Capture the cell that displays the provided text and extract its [x, y] central coordinate. 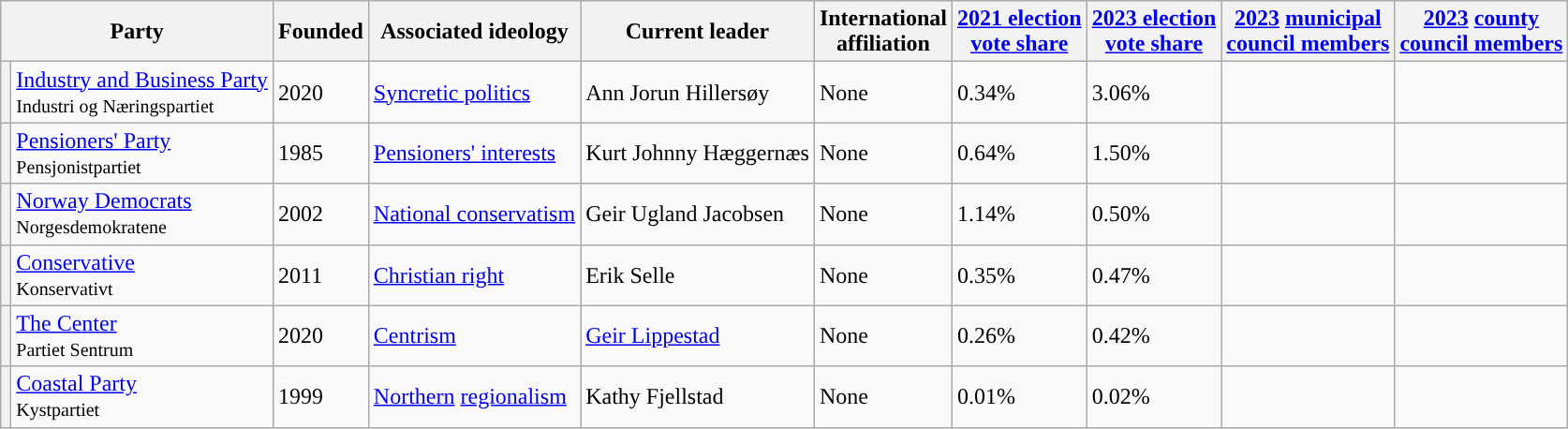
0.50% [1154, 214]
0.35% [1019, 275]
Pensioners' interests [474, 154]
1.14% [1019, 214]
Associated ideology [474, 32]
1985 [321, 154]
0.34% [1019, 92]
Internationalaffiliation [882, 32]
Current leader [698, 32]
Centrism [474, 335]
Syncretic politics [474, 92]
The CenterPartiet Sentrum [142, 335]
0.64% [1019, 154]
2021 electionvote share [1019, 32]
2023 countycouncil members [1482, 32]
1999 [321, 397]
1.50% [1154, 154]
0.02% [1154, 397]
Geir Ugland Jacobsen [698, 214]
2011 [321, 275]
Coastal PartyKystpartiet [142, 397]
Party [137, 32]
0.42% [1154, 335]
2023 electionvote share [1154, 32]
Northern regionalism [474, 397]
Christian right [474, 275]
ConservativeKonservativt [142, 275]
2002 [321, 214]
National conservatism [474, 214]
Ann Jorun Hillersøy [698, 92]
Erik Selle [698, 275]
Kathy Fjellstad [698, 397]
Pensioners' PartyPensjonistpartiet [142, 154]
Founded [321, 32]
Industry and Business PartyIndustri og Næringspartiet [142, 92]
Kurt Johnny Hæggernæs [698, 154]
Norway DemocratsNorgesdemokratene [142, 214]
3.06% [1154, 92]
2023 municipalcouncil members [1308, 32]
0.01% [1019, 397]
0.26% [1019, 335]
Geir Lippestad [698, 335]
0.47% [1154, 275]
